Detect which cell encompasses the target text, then output its (x, y) center coordinate. 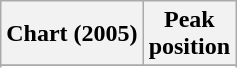
Peak position (189, 34)
Chart (2005) (72, 34)
